Search for the cell housing the specified text and yield its (x, y) center coordinate. 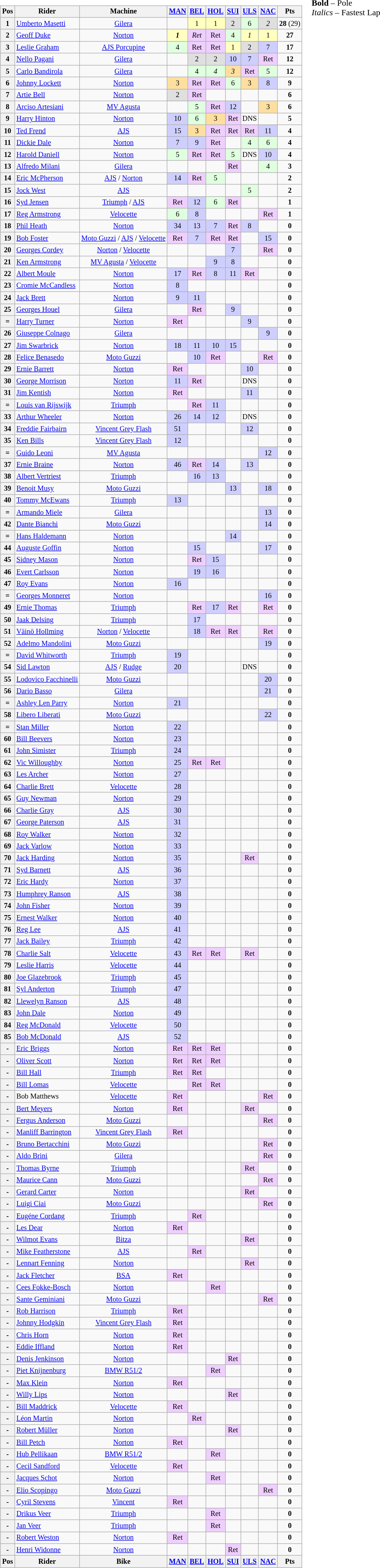
56 (7, 691)
Robert Weston (47, 1538)
Nello Pagani (47, 59)
55 (7, 679)
Bruno Bertacchini (47, 1144)
80 (7, 977)
60 (7, 739)
Bike (123, 1562)
Ashley Len Parry (47, 703)
Eric Briggs (47, 1049)
John Dale (47, 1013)
Freddie Fairbairn (47, 429)
Libero Liberati (47, 715)
62 (7, 763)
Lennart Fenning (47, 1264)
Felice Benasedo (47, 357)
Jacques Schot (47, 1478)
Max Klein (47, 1383)
Moto Guzzi / AJS / Velocette (123, 238)
Ernie Braine (47, 465)
Syl Anderton (47, 989)
Les Dear (47, 1228)
Phil Heath (47, 226)
Syd Jensen (47, 202)
82 (7, 1001)
Stan Miller (47, 727)
Joe Glazebrook (47, 977)
Jack Brett (47, 298)
Wilmot Evans (47, 1240)
Mike Featherstone (47, 1252)
Reg McDonald (47, 1025)
Ernest Walker (47, 918)
Syd Barnett (47, 870)
Reg Armstrong (47, 214)
Lodovico Facchinelli (47, 679)
George Paterson (47, 822)
Arciso Artesiani (47, 107)
John Simister (47, 751)
Sante Geminiani (47, 1299)
Geoff Duke (47, 35)
43 (178, 953)
Jaak Delsing (47, 620)
Evert Carlsson (47, 572)
Sidney Mason (47, 560)
Llewelyn Ranson (47, 1001)
64 (7, 786)
Hub Pellikaan (47, 1454)
Les Archer (47, 775)
Cees Fokke-Bosch (47, 1287)
Charlie Gray (47, 811)
Jack Fletcher (47, 1275)
78 (7, 953)
George Morrison (47, 381)
Umberto Masetti (47, 23)
Albert Vertriest (47, 476)
Guido Leoni (47, 453)
Tommy McEwans (47, 501)
Thomas Byrne (47, 1168)
32 (178, 834)
68 (7, 834)
Auguste Goffin (47, 548)
Giuseppe Colnago (47, 333)
Georges Monneret (47, 596)
Eddie Iffland (47, 1347)
70 (7, 858)
Manliff Barrington (47, 1132)
Bob McDonald (47, 1037)
Gerard Carter (47, 1192)
69 (7, 846)
Artie Bell (47, 95)
Guy Newman (47, 799)
48 (178, 1001)
Bill Petch (47, 1442)
28 (29) (290, 23)
65 (7, 799)
Ted Frend (47, 131)
Cyril Stevens (47, 1502)
Vic Willoughby (47, 763)
Sid Lawton (47, 667)
Humphrey Ranson (47, 894)
Harry Turner (47, 322)
36 (178, 870)
Cromie McCandless (47, 286)
Jack Bailey (47, 942)
81 (7, 989)
Johnny Lockett (47, 83)
Dario Basso (47, 691)
Willy Lips (47, 1395)
Léon Martin (47, 1418)
71 (7, 870)
Harry Hinton (47, 119)
Chris Horn (47, 1335)
Armando Miele (47, 512)
Henri Widonne (47, 1550)
BSA (123, 1275)
Roy Walker (47, 834)
Benoit Musy (47, 489)
Oliver Scott (47, 1061)
58 (7, 715)
Leslie Graham (47, 47)
Dante Bianchi (47, 524)
Vincent (123, 1502)
Ernie Barrett (47, 369)
Ken Armstrong (47, 262)
AJS / Rudge (123, 667)
Bill Maddrick (47, 1406)
Reg Lee (47, 930)
Jack Varlow (47, 846)
MV Agusta / Velocette (123, 262)
John Fisher (47, 906)
Bill Beevers (47, 739)
Bert Meyers (47, 1109)
Jim Kentish (47, 393)
Jan Veer (47, 1526)
Eric McPherson (47, 179)
David Whitworth (47, 655)
Triumph / AJS (123, 202)
Denis Jenkinson (47, 1359)
61 (7, 751)
41 (178, 930)
Maurice Cann (47, 1180)
75 (7, 918)
Albert Moule (47, 274)
84 (7, 1025)
Adelmo Mandolini (47, 643)
Alfredo Milani (47, 167)
AJS Porcupine (123, 47)
74 (7, 906)
Roy Evans (47, 584)
Ernie Thomas (47, 608)
Johnny Hodgkin (47, 1323)
83 (7, 1013)
Arthur Wheeler (47, 417)
Robert Müller (47, 1431)
54 (7, 667)
Bob Matthews (47, 1096)
Louis van Rijswijk (47, 405)
Bitza (123, 1240)
73 (7, 894)
Hans Haldemann (47, 536)
Eric Hardy (47, 882)
Luigi Ciai (47, 1204)
Georges Cordey (47, 250)
Piet Knijnenburg (47, 1371)
63 (7, 775)
Carlo Bandirola (47, 71)
Jock West (47, 190)
Drikus Veer (47, 1514)
Bill Lomas (47, 1085)
Väinö Hollming (47, 632)
77 (7, 942)
76 (7, 930)
Rob Harrison (47, 1311)
Machine (123, 12)
Bob Foster (47, 238)
Fergus Anderson (47, 1121)
Aldo Brini (47, 1156)
AJS / Norton (123, 179)
Harold Daniell (47, 155)
Charlie Brett (47, 786)
72 (7, 882)
Georges Houel (47, 310)
66 (7, 811)
Jim Swarbrick (47, 345)
Leslie Harris (47, 965)
Jack Harding (47, 858)
Dickie Dale (47, 143)
Cecil Sandford (47, 1466)
85 (7, 1037)
Elio Scopingo (47, 1490)
Bill Hall (47, 1073)
Eugéne Cordang (47, 1216)
Charlie Salt (47, 953)
79 (7, 965)
Ken Bills (47, 441)
67 (7, 822)
